Pinpoint the cell where the given text exists, returning its [X, Y] midpoint coordinate. 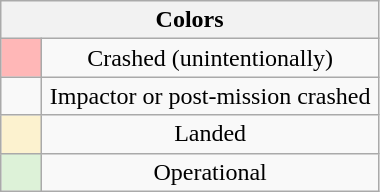
Landed [210, 134]
Crashed (unintentionally) [210, 58]
Colors [190, 20]
Impactor or post-mission crashed [210, 96]
Operational [210, 172]
